Return the (X, Y) coordinate for the center point of the cell that contains the specified text.  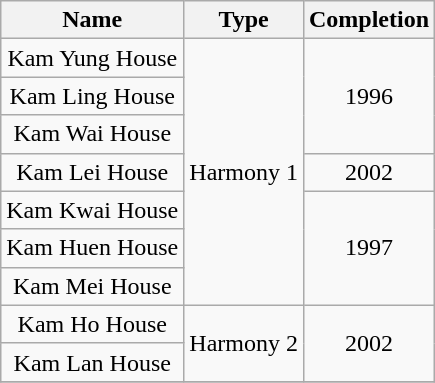
Kam Huen House (92, 248)
Completion (368, 20)
Kam Ho House (92, 324)
1996 (368, 96)
Kam Mei House (92, 286)
Type (244, 20)
Name (92, 20)
Kam Lan House (92, 362)
Harmony 1 (244, 172)
Kam Wai House (92, 134)
Kam Ling House (92, 96)
Kam Lei House (92, 172)
Kam Kwai House (92, 210)
Harmony 2 (244, 343)
Kam Yung House (92, 58)
1997 (368, 248)
